Output the [X, Y] coordinate of the center of the cell containing the given text.  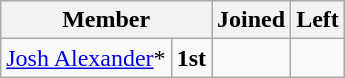
Member [106, 20]
1st [191, 58]
Josh Alexander* [86, 58]
Left [318, 20]
Joined [252, 20]
